Return the (x, y) coordinate for the center point of the cell that contains the specified text.  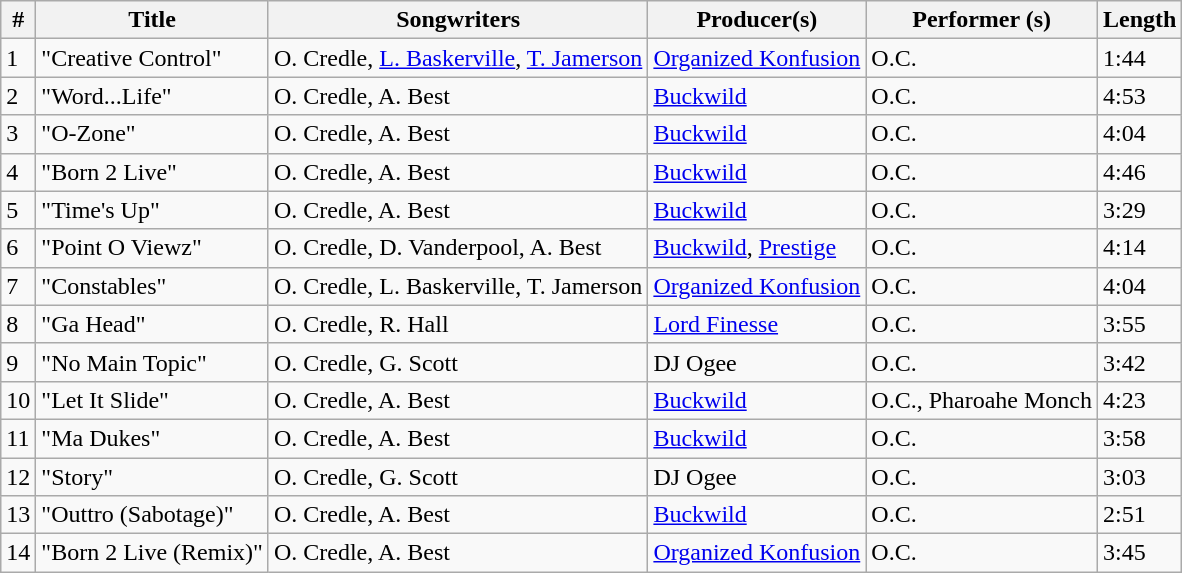
Length (1139, 20)
Producer(s) (757, 20)
5 (18, 210)
"Story" (152, 477)
O. Credle, D. Vanderpool, A. Best (458, 248)
3:42 (1139, 362)
1 (18, 58)
3:58 (1139, 438)
3:29 (1139, 210)
Buckwild, Prestige (757, 248)
14 (18, 553)
3:03 (1139, 477)
"No Main Topic" (152, 362)
8 (18, 324)
12 (18, 477)
Performer (s) (982, 20)
3:55 (1139, 324)
10 (18, 400)
11 (18, 438)
Title (152, 20)
4:53 (1139, 96)
2 (18, 96)
"Ma Dukes" (152, 438)
4 (18, 172)
"Born 2 Live (Remix)" (152, 553)
7 (18, 286)
6 (18, 248)
4:14 (1139, 248)
"Word...Life" (152, 96)
13 (18, 515)
# (18, 20)
"Outtro (Sabotage)" (152, 515)
"O-Zone" (152, 134)
3:45 (1139, 553)
"Point O Viewz" (152, 248)
"Born 2 Live" (152, 172)
"Let It Slide" (152, 400)
Songwriters (458, 20)
Lord Finesse (757, 324)
O. Credle, R. Hall (458, 324)
"Ga Head" (152, 324)
3 (18, 134)
O.C., Pharoahe Monch (982, 400)
4:23 (1139, 400)
9 (18, 362)
"Time's Up" (152, 210)
"Constables" (152, 286)
2:51 (1139, 515)
"Creative Control" (152, 58)
1:44 (1139, 58)
4:46 (1139, 172)
